Pinpoint the cell where the given text exists, returning its (x, y) midpoint coordinate. 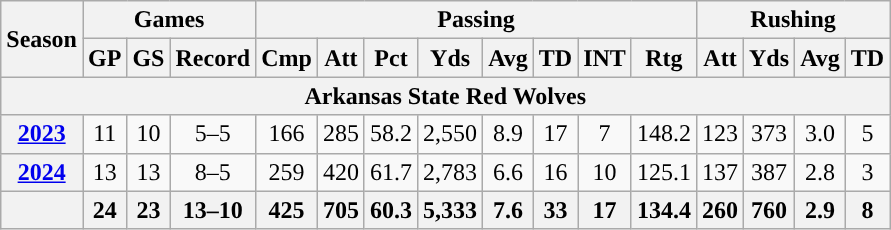
61.7 (390, 172)
3.0 (820, 134)
INT (605, 58)
285 (340, 134)
5 (867, 134)
760 (770, 210)
6.6 (508, 172)
Rtg (664, 58)
8.9 (508, 134)
125.1 (664, 172)
7.6 (508, 210)
7 (605, 134)
Games (168, 20)
13–10 (213, 210)
60.3 (390, 210)
373 (770, 134)
2.9 (820, 210)
2,550 (450, 134)
148.2 (664, 134)
3 (867, 172)
705 (340, 210)
260 (720, 210)
Passing (476, 20)
Rushing (792, 20)
GP (104, 58)
8–5 (213, 172)
259 (287, 172)
GS (148, 58)
Record (213, 58)
Pct (390, 58)
2024 (42, 172)
420 (340, 172)
2023 (42, 134)
Cmp (287, 58)
58.2 (390, 134)
33 (555, 210)
2.8 (820, 172)
8 (867, 210)
11 (104, 134)
Arkansas State Red Wolves (446, 96)
387 (770, 172)
425 (287, 210)
123 (720, 134)
23 (148, 210)
5–5 (213, 134)
137 (720, 172)
Season (42, 39)
5,333 (450, 210)
24 (104, 210)
16 (555, 172)
134.4 (664, 210)
166 (287, 134)
2,783 (450, 172)
